Scan for the cell matching the given text and deliver its [x, y] coordinate at center. 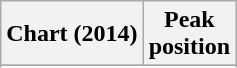
Chart (2014) [72, 34]
Peakposition [189, 34]
